Pinpoint the cell where the given text exists, returning its [x, y] midpoint coordinate. 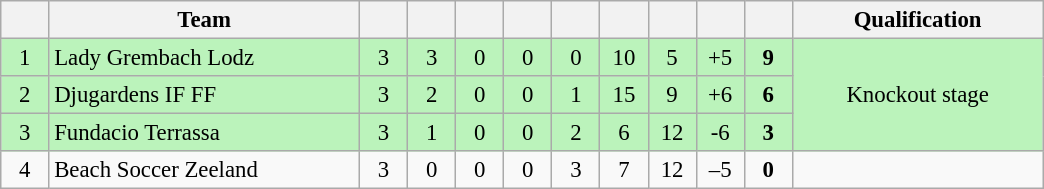
Qualification [918, 20]
15 [624, 95]
5 [672, 58]
Lady Grembach Lodz [204, 58]
Team [204, 20]
+5 [720, 58]
7 [624, 170]
Beach Soccer Zeeland [204, 170]
Fundacio Terrassa [204, 133]
+6 [720, 95]
Djugardens IF FF [204, 95]
Knockout stage [918, 96]
–5 [720, 170]
4 [25, 170]
10 [624, 58]
-6 [720, 133]
